Find where the given text appears and provide that cell's center as (x, y) coordinate. 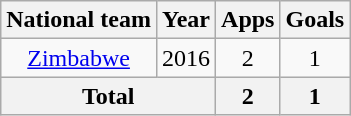
Apps (248, 20)
Year (186, 20)
Goals (315, 20)
2016 (186, 58)
Zimbabwe (79, 58)
Total (108, 96)
National team (79, 20)
